Detect which cell encompasses the target text, then output its (x, y) center coordinate. 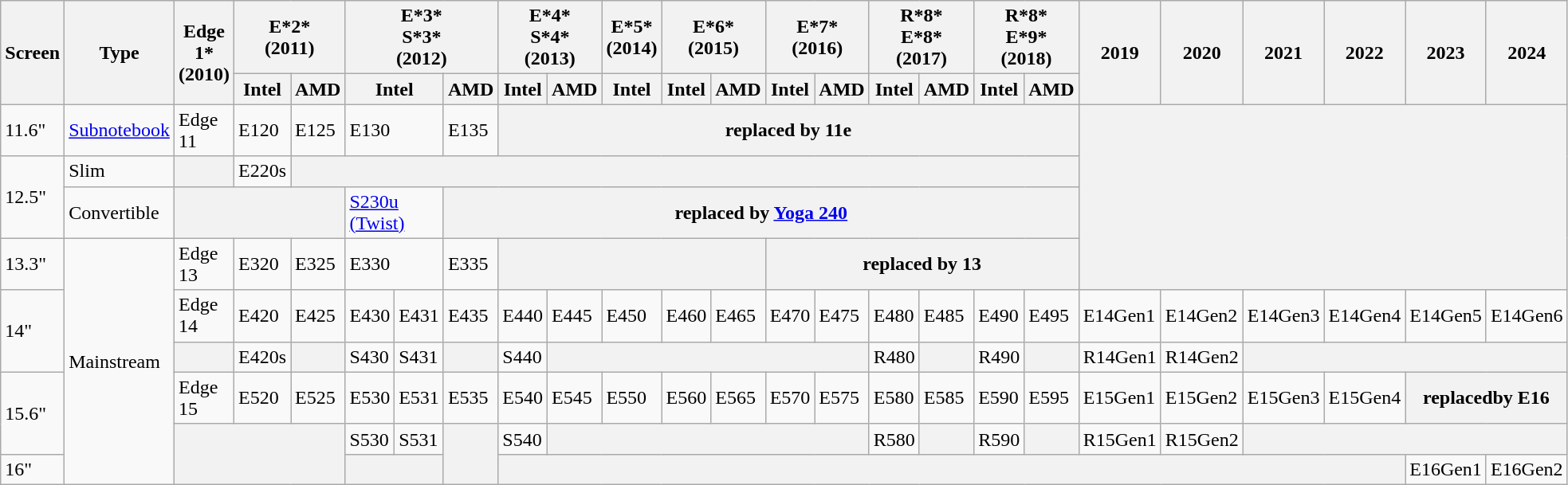
R14Gen1 (1119, 357)
E15Gen1 (1119, 398)
16" (33, 469)
E14Gen3 (1283, 315)
Type (120, 53)
R15Gen1 (1119, 439)
E520 (261, 398)
E450 (631, 315)
E335 (470, 264)
E495 (1051, 315)
Subnotebook (120, 131)
E525 (318, 398)
2020 (1202, 53)
E565 (738, 398)
E595 (1051, 398)
replacedby E16 (1486, 398)
E465 (738, 315)
E325 (318, 264)
R490 (1000, 357)
R15Gen2 (1202, 439)
S440 (523, 357)
E580 (894, 398)
E130 (394, 131)
E*3*S*3*(2012) (422, 37)
E14Gen4 (1365, 315)
E120 (261, 131)
E330 (394, 264)
R480 (894, 357)
Edge 11 (204, 131)
E135 (470, 131)
Slim (120, 171)
E540 (523, 398)
R14Gen2 (1202, 357)
Edge 1*(2010) (204, 53)
E435 (470, 315)
E*6*(2015) (713, 37)
S530 (370, 439)
E14Gen6 (1527, 315)
E15Gen4 (1365, 398)
E420 (261, 315)
12.5" (33, 198)
E480 (894, 315)
Screen (33, 53)
E585 (946, 398)
E*7*(2016) (817, 37)
E14Gen5 (1446, 315)
E220s (261, 171)
E560 (686, 398)
E445 (575, 315)
Mainstream (120, 362)
E570 (790, 398)
E*5*(2014) (631, 37)
replaced by 11e (788, 131)
E15Gen3 (1283, 398)
E575 (842, 398)
E531 (419, 398)
E14Gen2 (1202, 315)
15.6" (33, 413)
R*8*E*9*(2018) (1027, 37)
S531 (419, 439)
E425 (318, 315)
2019 (1119, 53)
2022 (1365, 53)
E545 (575, 398)
S540 (523, 439)
R*8*E*8*(2017) (922, 37)
S431 (419, 357)
E15Gen2 (1202, 398)
E490 (1000, 315)
E550 (631, 398)
E*2*(2011) (289, 37)
R580 (894, 439)
E320 (261, 264)
E125 (318, 131)
2024 (1527, 53)
E440 (523, 315)
E430 (370, 315)
E*4*S*4*(2013) (550, 37)
E535 (470, 398)
11.6" (33, 131)
E470 (790, 315)
replaced by 13 (922, 264)
R590 (1000, 439)
E590 (1000, 398)
14" (33, 331)
2021 (1283, 53)
replaced by Yoga 240 (760, 212)
Edge 14 (204, 315)
E14Gen1 (1119, 315)
E16Gen2 (1527, 469)
E485 (946, 315)
Edge 13 (204, 264)
S230u (Twist) (394, 212)
E530 (370, 398)
Convertible (120, 212)
E460 (686, 315)
13.3" (33, 264)
2023 (1446, 53)
E420s (261, 357)
E431 (419, 315)
E16Gen1 (1446, 469)
Edge 15 (204, 398)
E475 (842, 315)
S430 (370, 357)
